From the cell containing the given text, extract its center point as [X, Y] coordinate. 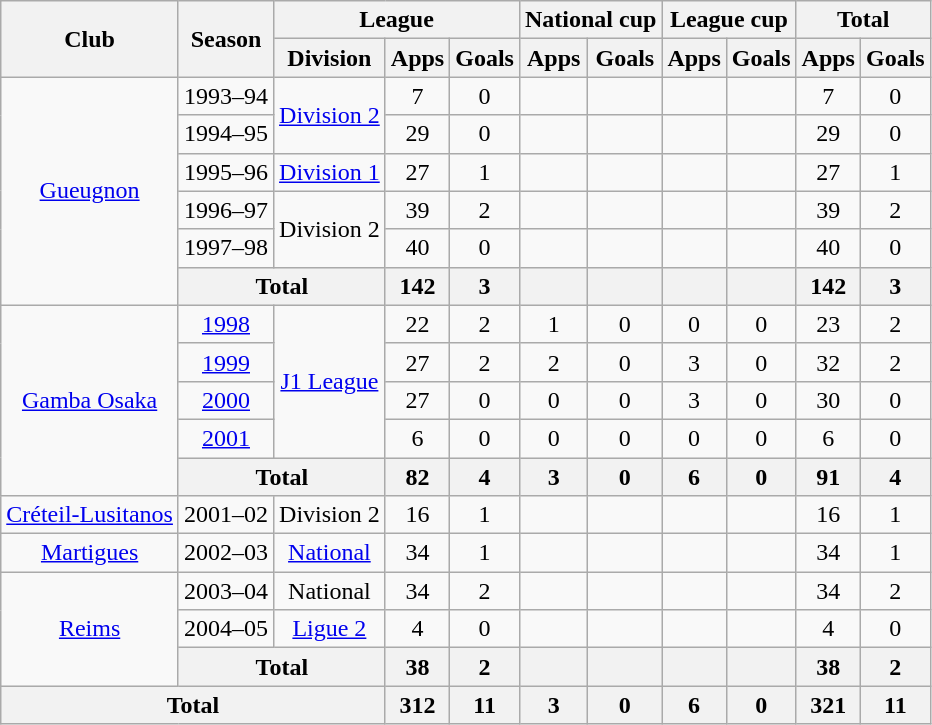
Gueugnon [90, 191]
1993–94 [226, 96]
1999 [226, 362]
Division [330, 58]
22 [417, 324]
312 [417, 705]
Gamba Osaka [90, 400]
J1 League [330, 381]
National cup [590, 20]
Season [226, 39]
1995–96 [226, 172]
Reims [90, 629]
Martigues [90, 553]
Division 1 [330, 172]
91 [828, 477]
Créteil-Lusitanos [90, 515]
32 [828, 362]
2000 [226, 400]
2004–05 [226, 629]
2003–04 [226, 591]
2002–03 [226, 553]
1994–95 [226, 134]
1998 [226, 324]
Club [90, 39]
321 [828, 705]
2001–02 [226, 515]
30 [828, 400]
2001 [226, 438]
League [397, 20]
Ligue 2 [330, 629]
League cup [729, 20]
1997–98 [226, 248]
23 [828, 324]
82 [417, 477]
1996–97 [226, 210]
